Extract the [x, y] coordinate from the center of the cell holding the provided text.  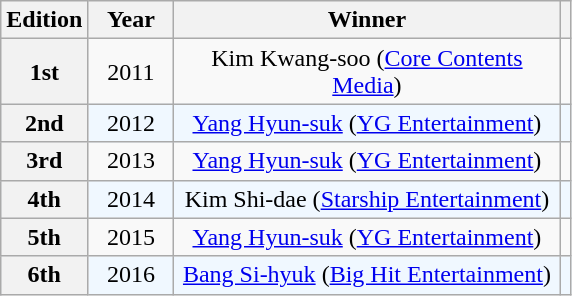
3rd [44, 161]
Bang Si-hyuk (Big Hit Entertainment) [367, 275]
Kim Shi-dae (Starship Entertainment) [367, 199]
Kim Kwang-soo (Core Contents Media) [367, 72]
4th [44, 199]
2016 [131, 275]
Edition [44, 20]
6th [44, 275]
2nd [44, 123]
Winner [367, 20]
1st [44, 72]
2011 [131, 72]
2012 [131, 123]
2013 [131, 161]
2015 [131, 237]
5th [44, 237]
Year [131, 20]
2014 [131, 199]
